Locate the cell with the specified text and output its (X, Y) center coordinate. 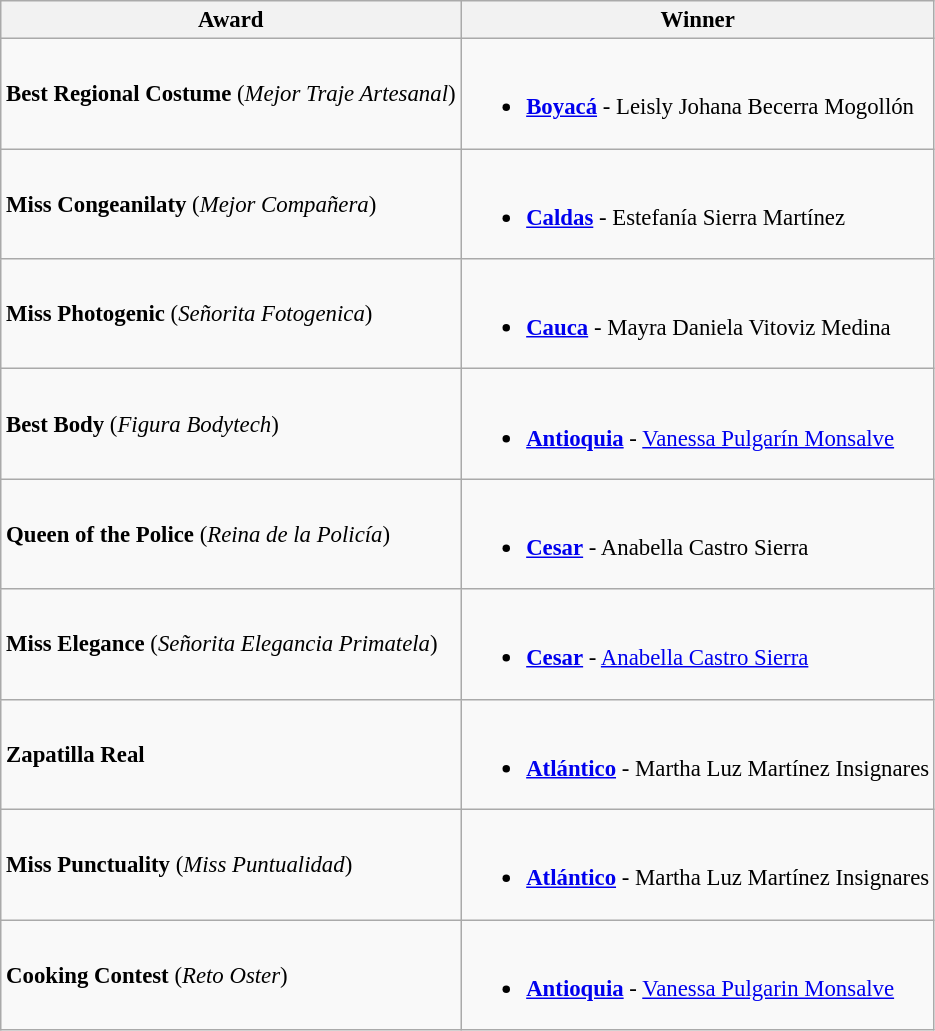
Miss Elegance (Señorita Elegancia Primatela) (231, 644)
Award (231, 20)
Antioquia - Vanessa Pulgarín Monsalve (698, 424)
Miss Punctuality (Miss Puntualidad) (231, 865)
Boyacá - Leisly Johana Becerra Mogollón (698, 94)
Miss Congeanilaty (Mejor Compañera) (231, 204)
Caldas - Estefanía Sierra Martínez (698, 204)
Cauca - Mayra Daniela Vitoviz Medina (698, 314)
Best Regional Costume (Mejor Traje Artesanal) (231, 94)
Miss Photogenic (Señorita Fotogenica) (231, 314)
Winner (698, 20)
Queen of the Police (Reina de la Policía) (231, 534)
Zapatilla Real (231, 754)
Antioquia - Vanessa Pulgarin Monsalve (698, 975)
Best Body (Figura Bodytech) (231, 424)
Cooking Contest (Reto Oster) (231, 975)
